From the cell containing the given text, extract its center point as (x, y) coordinate. 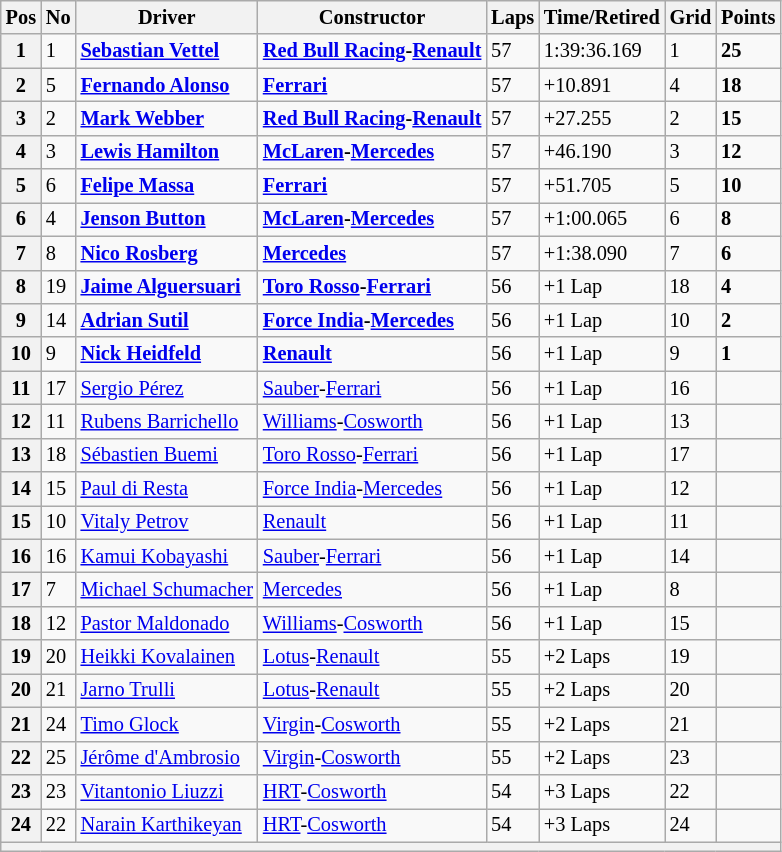
Narain Karthikeyan (167, 825)
Driver (167, 17)
Timo Glock (167, 724)
+27.255 (602, 118)
Pos (21, 17)
Jaime Alguersuari (167, 287)
1:39:36.169 (602, 51)
Time/Retired (602, 17)
Vitantonio Liuzzi (167, 791)
Sébastien Buemi (167, 455)
Felipe Massa (167, 186)
+51.705 (602, 186)
Jarno Trulli (167, 690)
Grid (691, 17)
+1:38.090 (602, 253)
Points (748, 17)
Mark Webber (167, 118)
No (58, 17)
Fernando Alonso (167, 85)
Rubens Barrichello (167, 421)
Lewis Hamilton (167, 152)
+10.891 (602, 85)
Jenson Button (167, 219)
Kamui Kobayashi (167, 556)
Nick Heidfeld (167, 354)
Adrian Sutil (167, 320)
Sebastian Vettel (167, 51)
Heikki Kovalainen (167, 657)
+1:00.065 (602, 219)
Paul di Resta (167, 489)
Laps (512, 17)
Jérôme d'Ambrosio (167, 758)
Vitaly Petrov (167, 522)
+46.190 (602, 152)
Sergio Pérez (167, 388)
Nico Rosberg (167, 253)
Constructor (372, 17)
Pastor Maldonado (167, 623)
Michael Schumacher (167, 589)
